Provide the [X, Y] coordinate of the cell's center where the given text is located.  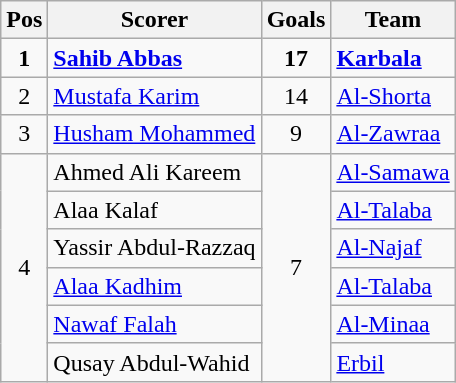
Sahib Abbas [154, 58]
Mustafa Karim [154, 96]
Al-Samawa [393, 172]
17 [296, 58]
Ahmed Ali Kareem [154, 172]
Pos [24, 20]
Scorer [154, 20]
Alaa Kalaf [154, 210]
Al-Minaa [393, 324]
4 [24, 267]
Qusay Abdul-Wahid [154, 362]
Al-Shorta [393, 96]
1 [24, 58]
Team [393, 20]
Goals [296, 20]
Al-Zawraa [393, 134]
7 [296, 267]
Nawaf Falah [154, 324]
Karbala [393, 58]
9 [296, 134]
2 [24, 96]
Erbil [393, 362]
Al-Najaf [393, 248]
Yassir Abdul-Razzaq [154, 248]
3 [24, 134]
14 [296, 96]
Husham Mohammed [154, 134]
Alaa Kadhim [154, 286]
